Return [x, y] of the center of cell containing provided text 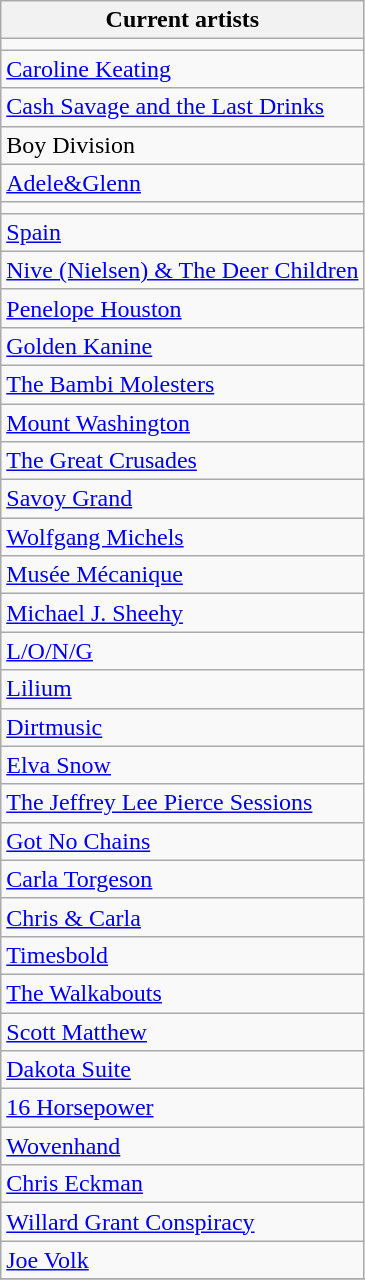
The Walkabouts [182, 993]
Caroline Keating [182, 69]
Musée Mécanique [182, 575]
Spain [182, 232]
Savoy Grand [182, 499]
Dakota Suite [182, 1070]
Chris Eckman [182, 1184]
Current artists [182, 20]
16 Horsepower [182, 1108]
The Great Crusades [182, 461]
Wolfgang Michels [182, 537]
The Bambi Molesters [182, 384]
Got No Chains [182, 841]
Chris & Carla [182, 917]
Willard Grant Conspiracy [182, 1222]
L/O/N/G [182, 651]
Wovenhand [182, 1146]
Golden Kanine [182, 346]
Adele&Glenn [182, 183]
Elva Snow [182, 765]
Lilium [182, 689]
The Jeffrey Lee Pierce Sessions [182, 803]
Cash Savage and the Last Drinks [182, 107]
Mount Washington [182, 423]
Scott Matthew [182, 1031]
Penelope Houston [182, 308]
Timesbold [182, 955]
Michael J. Sheehy [182, 613]
Dirtmusic [182, 727]
Nive (Nielsen) & The Deer Children [182, 270]
Boy Division [182, 145]
Joe Volk [182, 1260]
Carla Torgeson [182, 879]
